Scan for the cell matching the given text and deliver its (x, y) coordinate at center. 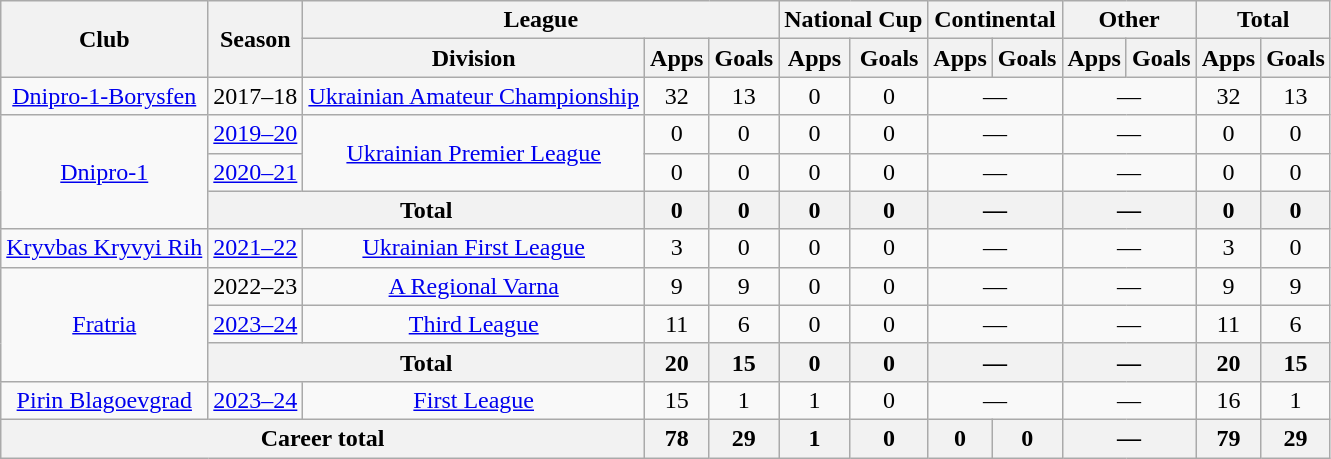
2022–23 (256, 286)
Continental (995, 20)
Other (1129, 20)
Ukrainian Amateur Championship (474, 96)
Club (104, 39)
Division (474, 58)
Ukrainian Premier League (474, 153)
National Cup (854, 20)
79 (1228, 438)
Dnipro-1 (104, 172)
2017–18 (256, 96)
2021–22 (256, 248)
2020–21 (256, 172)
2019–20 (256, 134)
Fratria (104, 324)
Pirin Blagoevgrad (104, 400)
First League (474, 400)
Kryvbas Kryvyi Rih (104, 248)
League (541, 20)
Ukrainian First League (474, 248)
16 (1228, 400)
Season (256, 39)
Career total (323, 438)
Third League (474, 324)
Dnipro-1-Borysfen (104, 96)
A Regional Varna (474, 286)
78 (677, 438)
